Extract the (x, y) coordinate from the center of the cell holding the provided text.  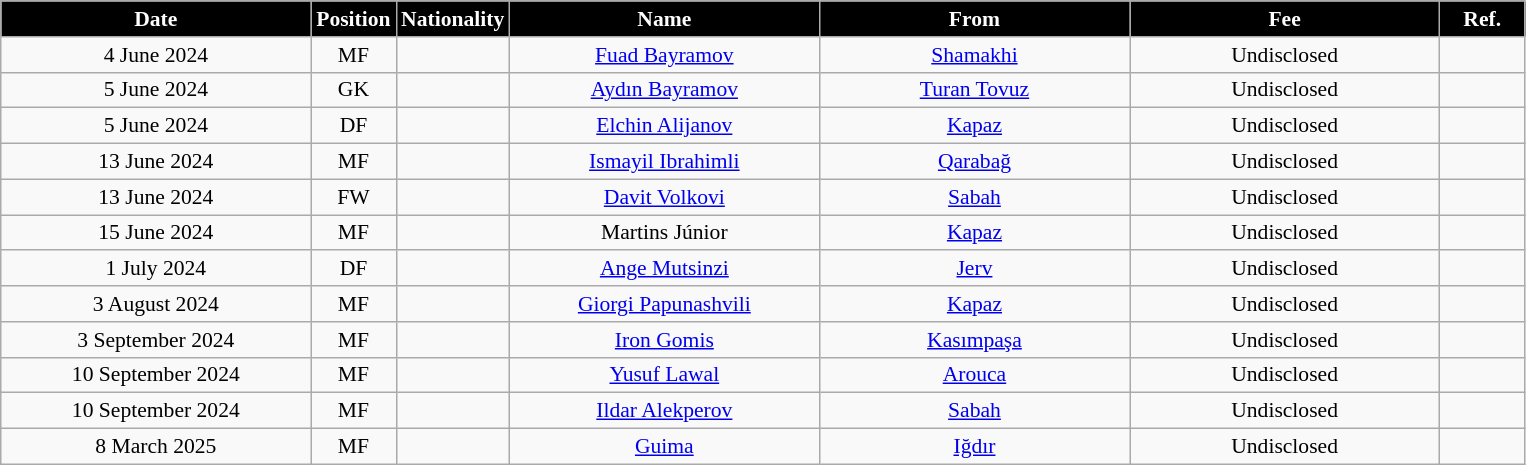
Nationality (452, 19)
Ismayil Ibrahimli (664, 162)
Iğdır (974, 447)
Qarabağ (974, 162)
Ildar Alekperov (664, 411)
Jerv (974, 269)
FW (354, 197)
3 August 2024 (156, 304)
Yusuf Lawal (664, 375)
Elchin Alijanov (664, 126)
1 July 2024 (156, 269)
Name (664, 19)
15 June 2024 (156, 233)
Shamakhi (974, 55)
Aydın Bayramov (664, 90)
Arouca (974, 375)
3 September 2024 (156, 340)
4 June 2024 (156, 55)
Giorgi Papunashvili (664, 304)
Ange Mutsinzi (664, 269)
8 March 2025 (156, 447)
Martins Júnior (664, 233)
Kasımpaşa (974, 340)
Ref. (1482, 19)
From (974, 19)
Fuad Bayramov (664, 55)
GK (354, 90)
Iron Gomis (664, 340)
Guima (664, 447)
Davit Volkovi (664, 197)
Turan Tovuz (974, 90)
Position (354, 19)
Date (156, 19)
Fee (1285, 19)
